Extract the (x, y) coordinate from the center of the cell holding the provided text.  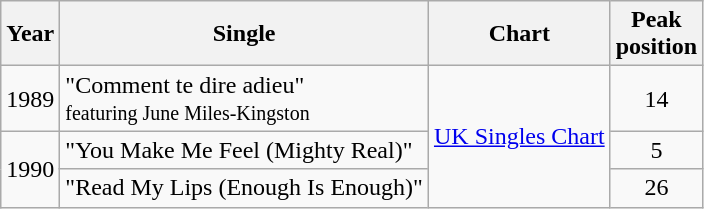
1989 (30, 98)
Chart (519, 34)
1990 (30, 169)
"Comment te dire adieu"featuring June Miles-Kingston (244, 98)
14 (656, 98)
Peakposition (656, 34)
UK Singles Chart (519, 136)
"You Make Me Feel (Mighty Real)" (244, 150)
Year (30, 34)
26 (656, 188)
Single (244, 34)
5 (656, 150)
"Read My Lips (Enough Is Enough)" (244, 188)
